Pinpoint the cell where the given text exists, returning its (x, y) midpoint coordinate. 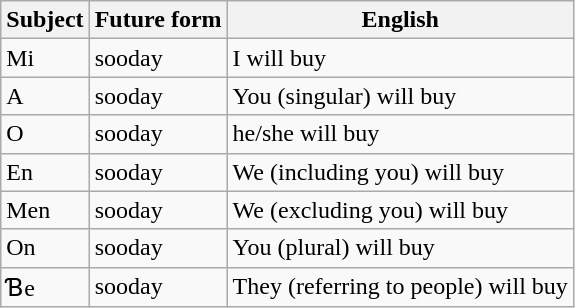
We (including you) will buy (400, 172)
You (singular) will buy (400, 96)
They (referring to people) will buy (400, 287)
English (400, 20)
We (excluding you) will buy (400, 210)
Mi (45, 58)
he/she will buy (400, 134)
You (plural) will buy (400, 248)
I will buy (400, 58)
En (45, 172)
On (45, 248)
Ɓe (45, 287)
Subject (45, 20)
Men (45, 210)
Future form (158, 20)
O (45, 134)
A (45, 96)
